Detect which cell encompasses the target text, then output its [X, Y] center coordinate. 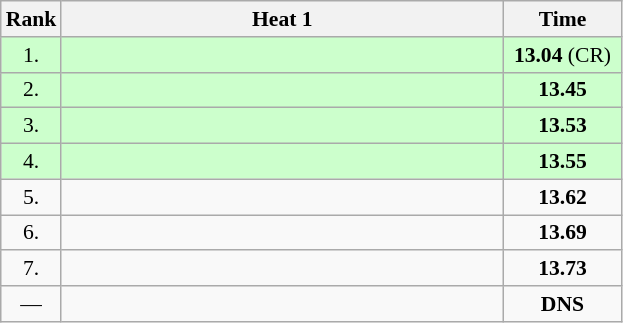
— [32, 304]
4. [32, 162]
13.53 [562, 126]
2. [32, 90]
13.55 [562, 162]
13.73 [562, 269]
Time [562, 19]
13.04 (CR) [562, 55]
DNS [562, 304]
Heat 1 [282, 19]
13.62 [562, 197]
7. [32, 269]
6. [32, 233]
13.45 [562, 90]
Rank [32, 19]
13.69 [562, 233]
5. [32, 197]
1. [32, 55]
3. [32, 126]
